Return the (X, Y) coordinate for the center point of the cell that contains the specified text.  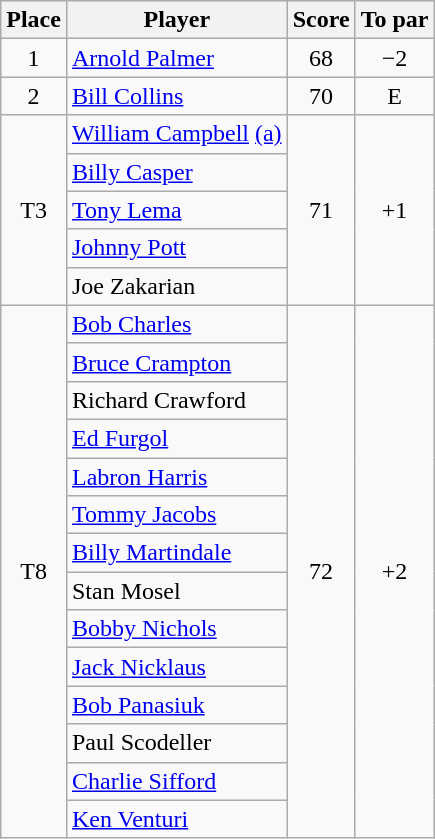
Tommy Jacobs (176, 515)
2 (34, 96)
71 (321, 210)
Bobby Nichols (176, 629)
Ken Venturi (176, 819)
Billy Casper (176, 172)
Bob Panasiuk (176, 705)
Charlie Sifford (176, 781)
Bruce Crampton (176, 362)
Ed Furgol (176, 438)
Bill Collins (176, 96)
1 (34, 58)
Stan Mosel (176, 591)
Richard Crawford (176, 400)
E (394, 96)
70 (321, 96)
Tony Lema (176, 210)
Player (176, 20)
Arnold Palmer (176, 58)
T8 (34, 572)
68 (321, 58)
Joe Zakarian (176, 286)
Score (321, 20)
72 (321, 572)
+1 (394, 210)
Jack Nicklaus (176, 667)
Labron Harris (176, 477)
Place (34, 20)
William Campbell (a) (176, 134)
To par (394, 20)
+2 (394, 572)
−2 (394, 58)
Bob Charles (176, 324)
T3 (34, 210)
Johnny Pott (176, 248)
Paul Scodeller (176, 743)
Billy Martindale (176, 553)
